Return the (X, Y) coordinate for the center point of the cell that contains the specified text.  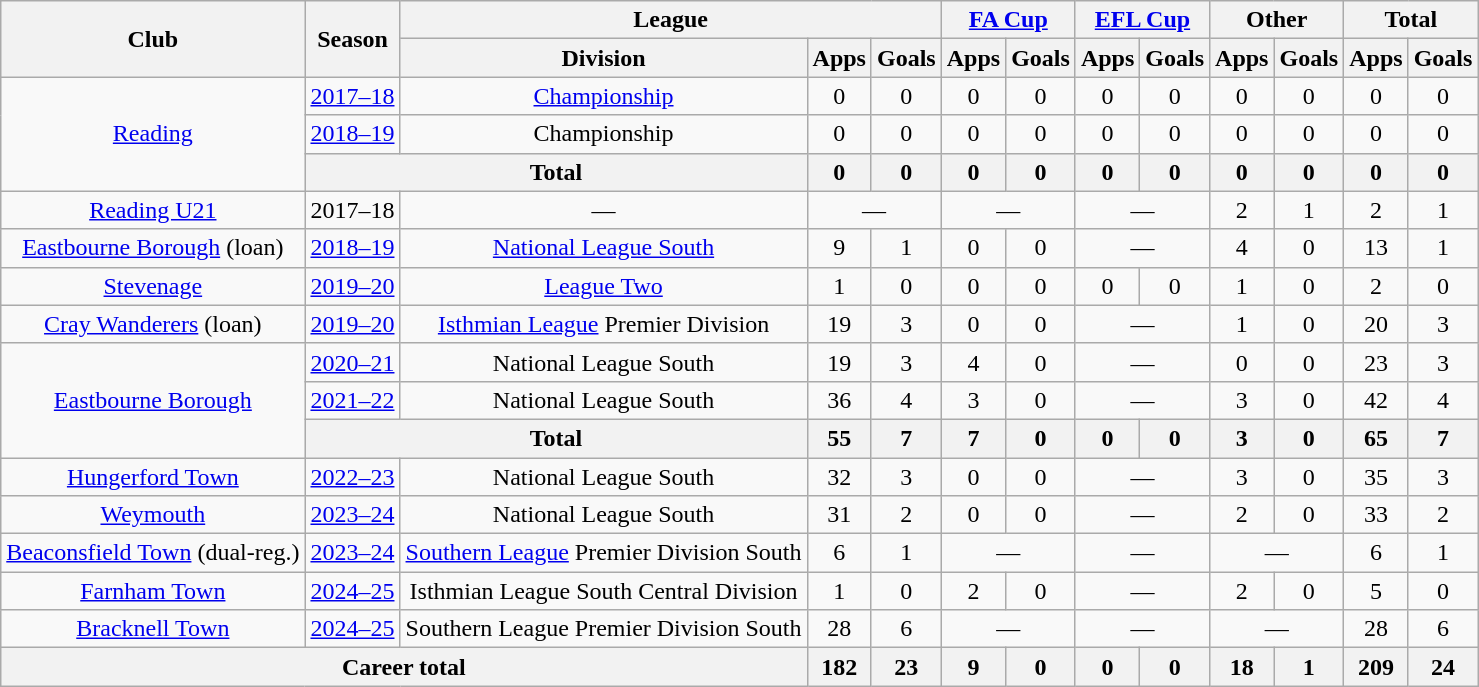
55 (839, 438)
Cray Wanderers (loan) (153, 324)
Reading U21 (153, 210)
Season (352, 39)
24 (1443, 667)
League Two (604, 286)
EFL Cup (1142, 20)
65 (1376, 438)
FA Cup (1008, 20)
42 (1376, 400)
35 (1376, 477)
Career total (404, 667)
Isthmian League South Central Division (604, 591)
League (670, 20)
Reading (153, 134)
2022–23 (352, 477)
Isthmian League Premier Division (604, 324)
Farnham Town (153, 591)
33 (1376, 515)
18 (1242, 667)
Weymouth (153, 515)
Stevenage (153, 286)
13 (1376, 248)
Hungerford Town (153, 477)
36 (839, 400)
Eastbourne Borough (153, 400)
20 (1376, 324)
Bracknell Town (153, 629)
Eastbourne Borough (loan) (153, 248)
31 (839, 515)
Beaconsfield Town (dual-reg.) (153, 553)
182 (839, 667)
2020–21 (352, 362)
Division (604, 58)
Other (1277, 20)
5 (1376, 591)
209 (1376, 667)
Club (153, 39)
32 (839, 477)
2021–22 (352, 400)
